Pinpoint the cell where the given text exists, returning its (X, Y) midpoint coordinate. 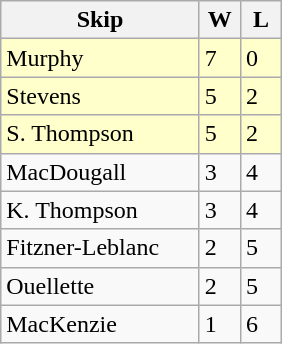
MacKenzie (100, 324)
W (220, 20)
Murphy (100, 58)
Skip (100, 20)
MacDougall (100, 172)
Stevens (100, 96)
S. Thompson (100, 134)
1 (220, 324)
Fitzner-Leblanc (100, 248)
7 (220, 58)
6 (260, 324)
0 (260, 58)
L (260, 20)
Ouellette (100, 286)
K. Thompson (100, 210)
